For the text-containing cell, return its midpoint in (x, y) coordinate format. 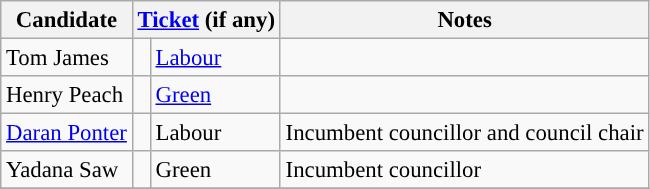
Tom James (66, 58)
Henry Peach (66, 95)
Incumbent councillor and council chair (464, 133)
Incumbent councillor (464, 170)
Notes (464, 20)
Candidate (66, 20)
Daran Ponter (66, 133)
Yadana Saw (66, 170)
Ticket (if any) (206, 20)
